Pinpoint the cell where the given text exists, returning its (X, Y) midpoint coordinate. 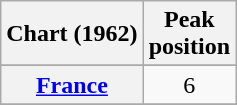
Peakposition (189, 34)
France (72, 85)
Chart (1962) (72, 34)
6 (189, 85)
